Detect which cell encompasses the target text, then output its [X, Y] center coordinate. 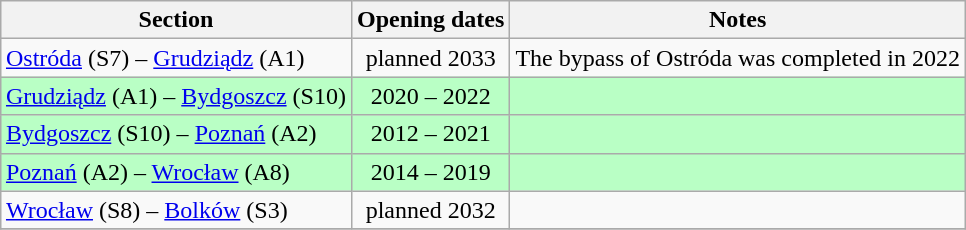
Wrocław (S8) – Bolków (S3) [176, 210]
Notes [738, 20]
Poznań (A2) – Wrocław (A8) [176, 172]
2014 – 2019 [430, 172]
2020 – 2022 [430, 96]
Bydgoszcz (S10) – Poznań (A2) [176, 134]
2012 – 2021 [430, 134]
Section [176, 20]
planned 2033 [430, 58]
The bypass of Ostróda was completed in 2022 [738, 58]
Ostróda (S7) – Grudziądz (A1) [176, 58]
Opening dates [430, 20]
Grudziądz (A1) – Bydgoszcz (S10) [176, 96]
planned 2032 [430, 210]
